Return (X, Y) of the center of cell containing provided text 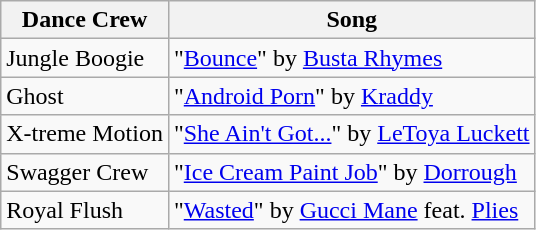
"She Ain't Got..." by LeToya Luckett (352, 134)
Dance Crew (85, 20)
"Android Porn" by Kraddy (352, 96)
"Bounce" by Busta Rhymes (352, 58)
Swagger Crew (85, 172)
Royal Flush (85, 210)
"Ice Cream Paint Job" by Dorrough (352, 172)
"Wasted" by Gucci Mane feat. Plies (352, 210)
Jungle Boogie (85, 58)
Song (352, 20)
X-treme Motion (85, 134)
Ghost (85, 96)
